Identify which cell holds the provided text, then report its [x, y] central coordinate. 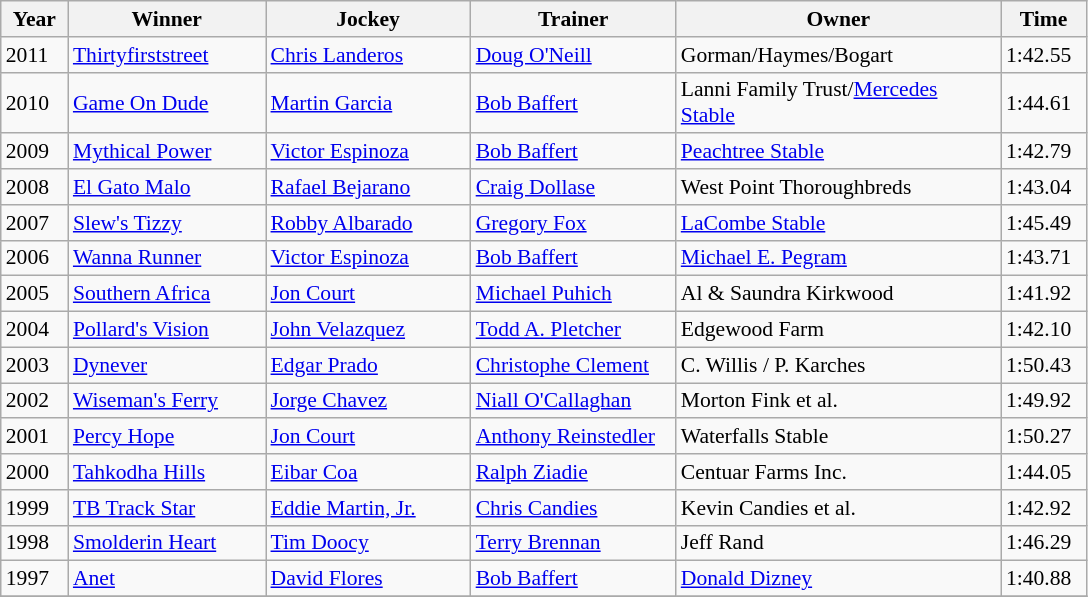
Trainer [574, 19]
Tahkodha Hills [167, 472]
Slew's Tizzy [167, 223]
Centuar Farms Inc. [838, 472]
Jorge Chavez [368, 401]
Eibar Coa [368, 472]
2008 [34, 187]
Pollard's Vision [167, 330]
Doug O'Neill [574, 55]
Anthony Reinstedler [574, 437]
Niall O'Callaghan [574, 401]
Dynever [167, 365]
Gorman/Haymes/Bogart [838, 55]
Martin Garcia [368, 102]
2010 [34, 102]
2007 [34, 223]
Michael Puhich [574, 294]
Anet [167, 579]
1:49.92 [1044, 401]
Todd A. Pletcher [574, 330]
Kevin Candies et al. [838, 508]
Percy Hope [167, 437]
1:43.04 [1044, 187]
1:43.71 [1044, 258]
2003 [34, 365]
Wiseman's Ferry [167, 401]
Edgewood Farm [838, 330]
Donald Dizney [838, 579]
Gregory Fox [574, 223]
2004 [34, 330]
John Velazquez [368, 330]
TB Track Star [167, 508]
Smolderin Heart [167, 543]
Tim Doocy [368, 543]
Mythical Power [167, 152]
2005 [34, 294]
2011 [34, 55]
LaCombe Stable [838, 223]
West Point Thoroughbreds [838, 187]
Time [1044, 19]
1:45.49 [1044, 223]
Jeff Rand [838, 543]
Robby Albarado [368, 223]
Winner [167, 19]
1999 [34, 508]
El Gato Malo [167, 187]
David Flores [368, 579]
2002 [34, 401]
Chris Candies [574, 508]
1:44.61 [1044, 102]
1:42.92 [1044, 508]
Southern Africa [167, 294]
Thirtyfirststreet [167, 55]
1:42.10 [1044, 330]
Rafael Bejarano [368, 187]
Chris Landeros [368, 55]
Ralph Ziadie [574, 472]
1:50.43 [1044, 365]
2009 [34, 152]
Jockey [368, 19]
Edgar Prado [368, 365]
Lanni Family Trust/Mercedes Stable [838, 102]
Wanna Runner [167, 258]
Christophe Clement [574, 365]
C. Willis / P. Karches [838, 365]
2000 [34, 472]
1997 [34, 579]
Peachtree Stable [838, 152]
2001 [34, 437]
Owner [838, 19]
1:41.92 [1044, 294]
Eddie Martin, Jr. [368, 508]
1:42.79 [1044, 152]
Year [34, 19]
Game On Dude [167, 102]
1:50.27 [1044, 437]
Waterfalls Stable [838, 437]
2006 [34, 258]
Al & Saundra Kirkwood [838, 294]
Michael E. Pegram [838, 258]
1:40.88 [1044, 579]
1998 [34, 543]
1:46.29 [1044, 543]
Craig Dollase [574, 187]
Terry Brennan [574, 543]
Morton Fink et al. [838, 401]
1:44.05 [1044, 472]
1:42.55 [1044, 55]
